Identify which cell holds the provided text, then report its [x, y] central coordinate. 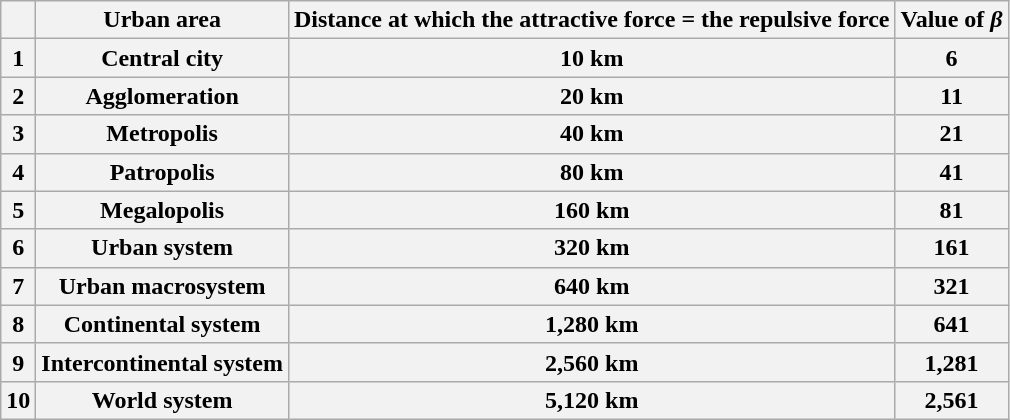
Central city [162, 58]
11 [952, 96]
4 [18, 172]
Patropolis [162, 172]
2,560 km [592, 362]
Urban system [162, 248]
641 [952, 324]
21 [952, 134]
Agglomeration [162, 96]
Urban area [162, 20]
161 [952, 248]
81 [952, 210]
321 [952, 286]
20 km [592, 96]
10 km [592, 58]
160 km [592, 210]
1 [18, 58]
7 [18, 286]
320 km [592, 248]
41 [952, 172]
Urban macrosystem [162, 286]
40 km [592, 134]
10 [18, 400]
Distance at which the attractive force = the repulsive force [592, 20]
Megalopolis [162, 210]
5 [18, 210]
9 [18, 362]
1,280 km [592, 324]
Continental system [162, 324]
World system [162, 400]
Metropolis [162, 134]
Value of β [952, 20]
80 km [592, 172]
2 [18, 96]
3 [18, 134]
8 [18, 324]
640 km [592, 286]
2,561 [952, 400]
5,120 km [592, 400]
Intercontinental system [162, 362]
1,281 [952, 362]
